Scan for the cell matching the given text and deliver its (x, y) coordinate at center. 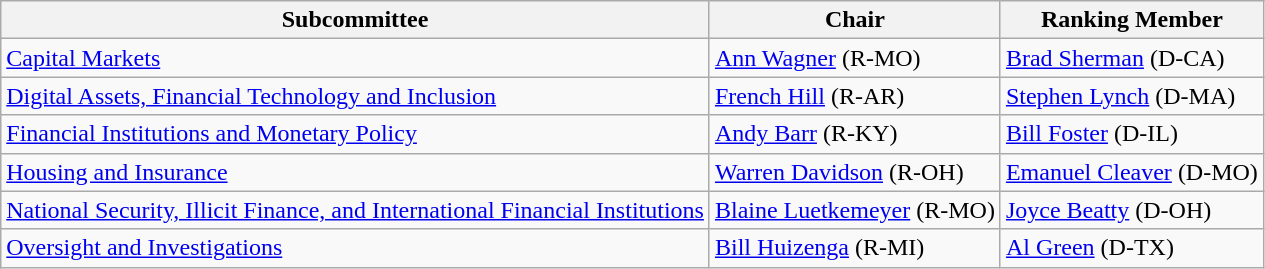
Ann Wagner (R-MO) (854, 58)
Bill Foster (D-IL) (1132, 134)
Warren Davidson (R-OH) (854, 172)
Al Green (D-TX) (1132, 248)
Stephen Lynch (D-MA) (1132, 96)
Brad Sherman (D-CA) (1132, 58)
Oversight and Investigations (356, 248)
Bill Huizenga (R-MI) (854, 248)
Joyce Beatty (D-OH) (1132, 210)
Capital Markets (356, 58)
French Hill (R-AR) (854, 96)
Andy Barr (R-KY) (854, 134)
Ranking Member (1132, 20)
Chair (854, 20)
Blaine Luetkemeyer (R-MO) (854, 210)
National Security, Illicit Finance, and International Financial Institutions (356, 210)
Subcommittee (356, 20)
Digital Assets, Financial Technology and Inclusion (356, 96)
Housing and Insurance (356, 172)
Financial Institutions and Monetary Policy (356, 134)
Emanuel Cleaver (D-MO) (1132, 172)
